Return [x, y] of the center of cell containing provided text 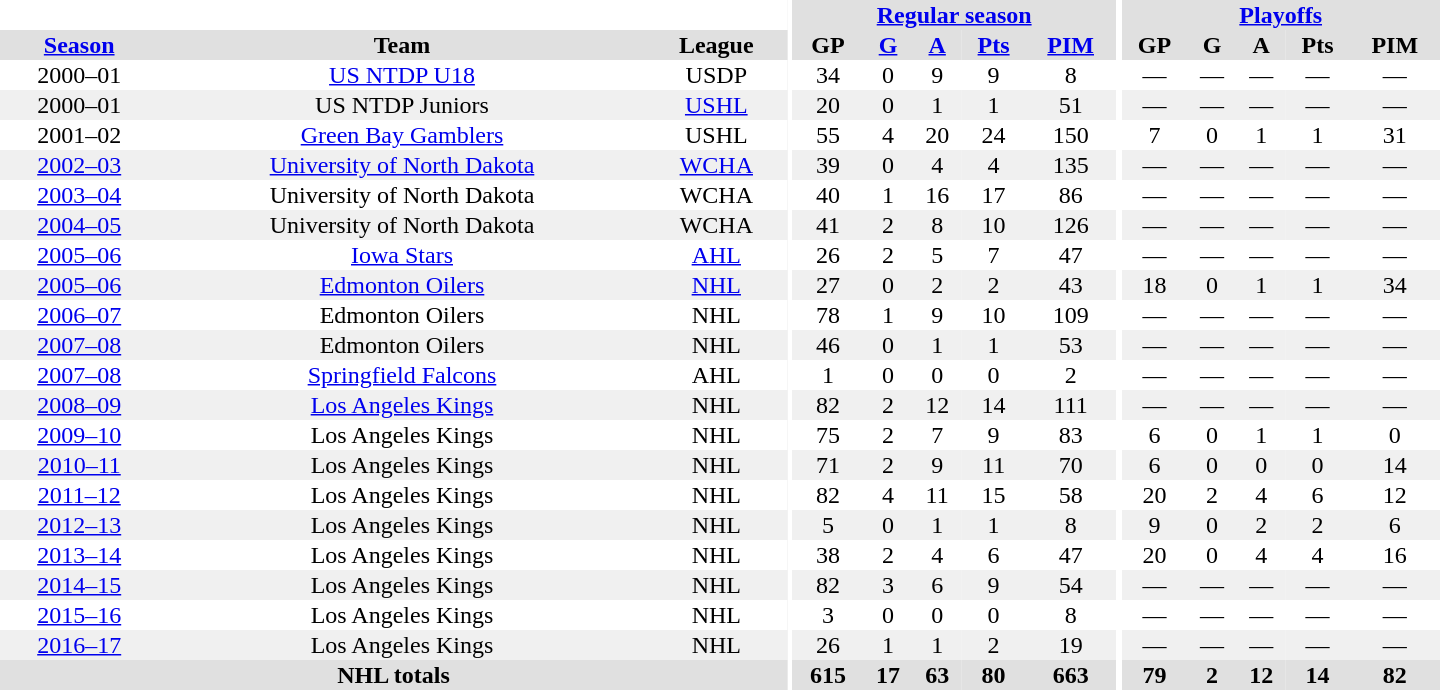
Green Bay Gamblers [402, 135]
83 [1070, 435]
40 [828, 195]
Team [402, 45]
78 [828, 315]
38 [828, 555]
2008–09 [79, 405]
2003–04 [79, 195]
111 [1070, 405]
71 [828, 465]
2001–02 [79, 135]
109 [1070, 315]
79 [1154, 675]
2006–07 [79, 315]
Playoffs [1280, 15]
15 [994, 495]
39 [828, 165]
US NTDP Juniors [402, 105]
2002–03 [79, 165]
43 [1070, 285]
2010–11 [79, 465]
2012–13 [79, 525]
Iowa Stars [402, 255]
53 [1070, 345]
70 [1070, 465]
Season [79, 45]
USDP [716, 75]
51 [1070, 105]
126 [1070, 225]
2004–05 [79, 225]
24 [994, 135]
54 [1070, 585]
2011–12 [79, 495]
Regular season [954, 15]
41 [828, 225]
31 [1394, 135]
46 [828, 345]
663 [1070, 675]
2014–15 [79, 585]
63 [938, 675]
US NTDP U18 [402, 75]
2013–14 [79, 555]
18 [1154, 285]
86 [1070, 195]
Springfield Falcons [402, 375]
19 [1070, 645]
58 [1070, 495]
27 [828, 285]
2016–17 [79, 645]
75 [828, 435]
2015–16 [79, 615]
2009–10 [79, 435]
615 [828, 675]
NHL totals [394, 675]
135 [1070, 165]
League [716, 45]
150 [1070, 135]
80 [994, 675]
55 [828, 135]
